Output the [X, Y] coordinate of the center of the cell containing the given text.  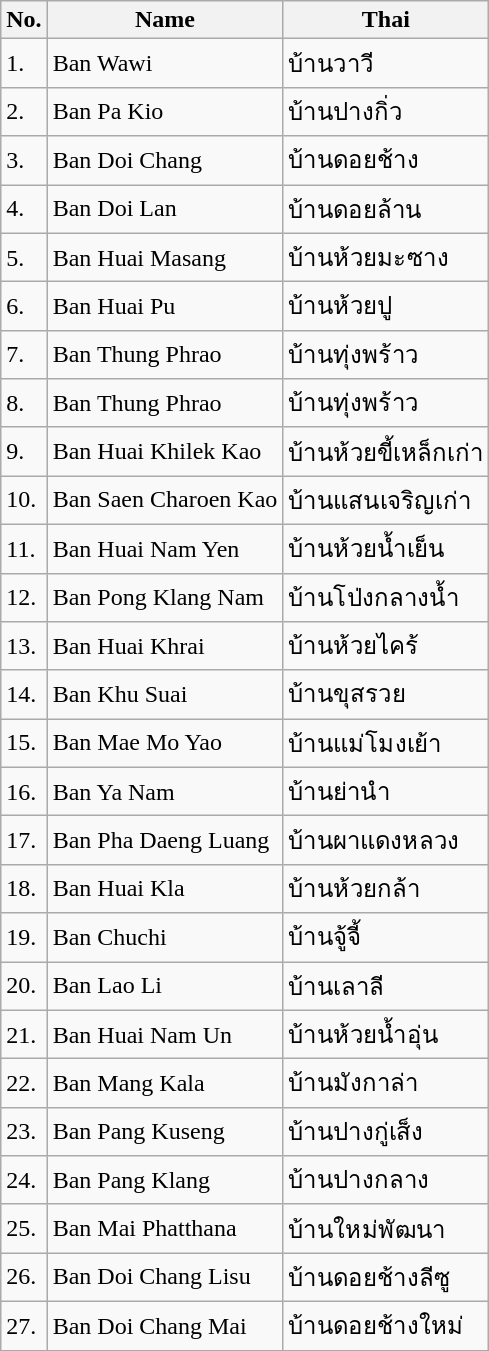
Ban Huai Pu [165, 306]
15. [24, 744]
บ้านปางกู่เส็ง [386, 1132]
Ban Wawi [165, 64]
บ้านใหม่พัฒนา [386, 1228]
18. [24, 888]
บ้านดอยช้างลีซู [386, 1278]
4. [24, 208]
7. [24, 354]
บ้านผาแดงหลวง [386, 840]
Ban Pha Daeng Luang [165, 840]
Ban Pang Klang [165, 1180]
19. [24, 938]
11. [24, 548]
No. [24, 20]
2. [24, 112]
12. [24, 598]
Ban Huai Nam Un [165, 1034]
Ban Doi Lan [165, 208]
Ban Huai Nam Yen [165, 548]
Ban Mae Mo Yao [165, 744]
13. [24, 646]
บ้านห้วยมะซาง [386, 258]
Ban Huai Khilek Kao [165, 452]
25. [24, 1228]
22. [24, 1084]
21. [24, 1034]
16. [24, 792]
Ban Doi Chang Lisu [165, 1278]
Ban Pang Kuseng [165, 1132]
บ้านดอยช้าง [386, 160]
23. [24, 1132]
27. [24, 1326]
5. [24, 258]
บ้านวาวี [386, 64]
17. [24, 840]
Ban Huai Kla [165, 888]
บ้านขุสรวย [386, 694]
บ้านดอยล้าน [386, 208]
Ban Chuchi [165, 938]
บ้านห้วยน้ำอุ่น [386, 1034]
8. [24, 404]
บ้านย่านำ [386, 792]
Ban Lao Li [165, 986]
บ้านดอยช้างใหม่ [386, 1326]
26. [24, 1278]
Ban Pa Kio [165, 112]
24. [24, 1180]
Name [165, 20]
Ban Mai Phatthana [165, 1228]
บ้านมังกาล่า [386, 1084]
บ้านห้วยปู [386, 306]
Ban Mang Kala [165, 1084]
บ้านห้วยไคร้ [386, 646]
9. [24, 452]
14. [24, 694]
Ban Doi Chang Mai [165, 1326]
บ้านห้วยขี้เหล็กเก่า [386, 452]
บ้านปางกิ่ว [386, 112]
บ้านปางกลาง [386, 1180]
Thai [386, 20]
บ้านแสนเจริญเก่า [386, 500]
บ้านแม่โมงเย้า [386, 744]
Ban Huai Khrai [165, 646]
Ban Pong Klang Nam [165, 598]
Ban Doi Chang [165, 160]
บ้านห้วยกล้า [386, 888]
Ban Saen Charoen Kao [165, 500]
Ban Huai Masang [165, 258]
10. [24, 500]
20. [24, 986]
Ban Ya Nam [165, 792]
บ้านจู้จี้ [386, 938]
บ้านเลาลี [386, 986]
6. [24, 306]
1. [24, 64]
Ban Khu Suai [165, 694]
บ้านห้วยน้ำเย็น [386, 548]
3. [24, 160]
บ้านโป่งกลางน้ำ [386, 598]
